Output the [X, Y] coordinate of the center of the cell containing the given text.  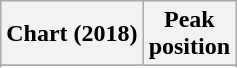
Chart (2018) [72, 34]
Peak position [189, 34]
